Identify which cell holds the provided text, then report its [X, Y] central coordinate. 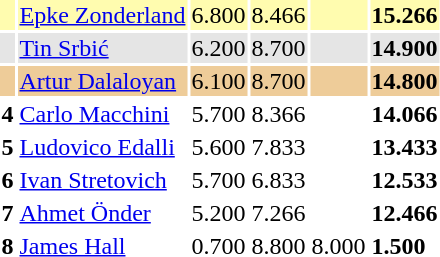
12.533 [404, 180]
14.900 [404, 48]
7.266 [278, 213]
15.266 [404, 15]
Tin Srbić [102, 48]
Ahmet Önder [102, 213]
Carlo Macchini [102, 114]
5.600 [218, 147]
Ivan Stretovich [102, 180]
8.466 [278, 15]
5 [8, 147]
6.200 [218, 48]
14.066 [404, 114]
14.800 [404, 81]
Epke Zonderland [102, 15]
13.433 [404, 147]
7 [8, 213]
5.200 [218, 213]
Ludovico Edalli [102, 147]
12.466 [404, 213]
8.366 [278, 114]
6.800 [218, 15]
6.833 [278, 180]
6 [8, 180]
7.833 [278, 147]
6.100 [218, 81]
Artur Dalaloyan [102, 81]
4 [8, 114]
